Pinpoint the cell where the given text exists, returning its (X, Y) midpoint coordinate. 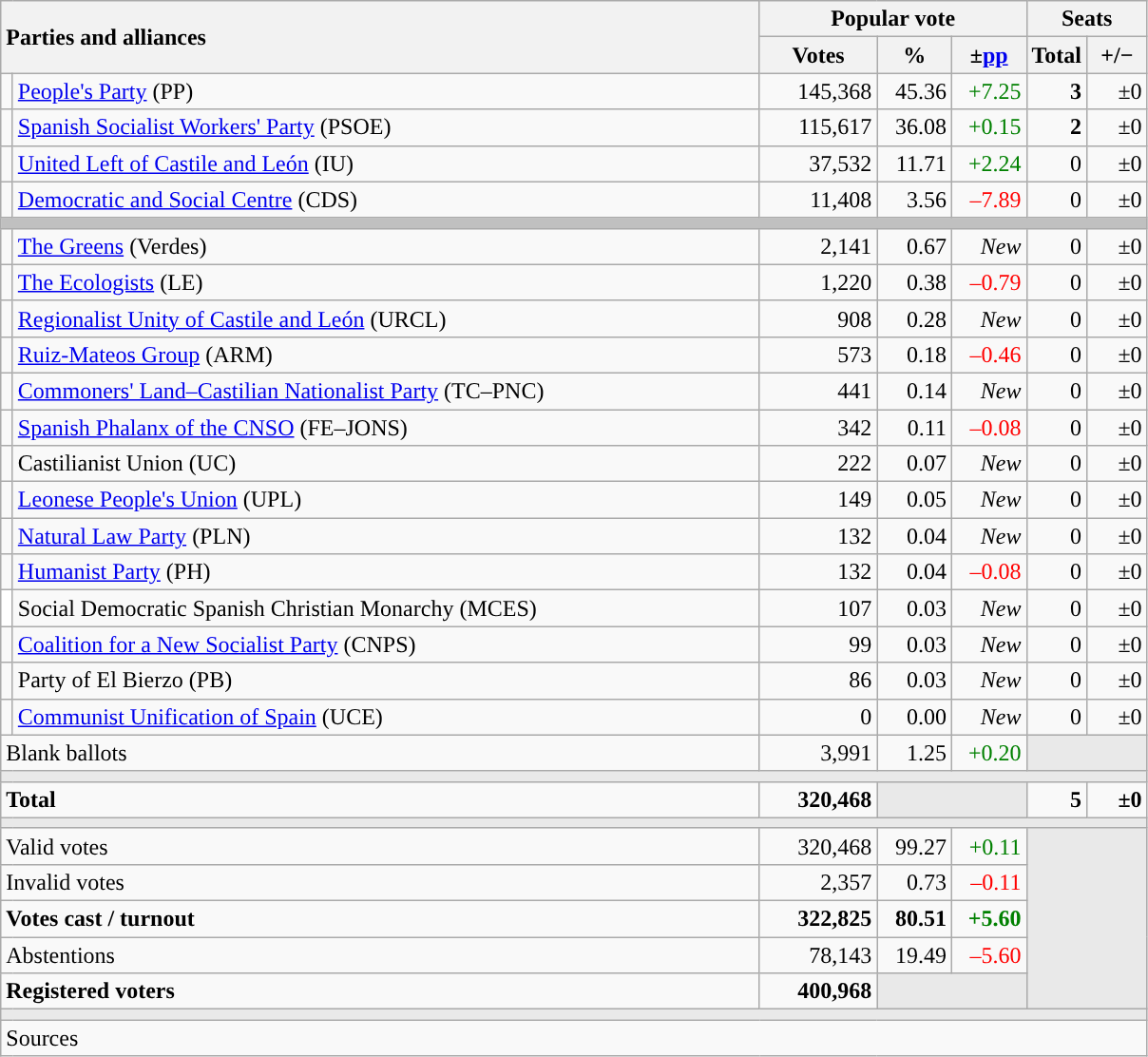
145,368 (818, 91)
+0.11 (988, 846)
United Left of Castile and León (IU) (386, 163)
3,991 (818, 753)
+2.24 (988, 163)
441 (818, 391)
400,968 (818, 991)
908 (818, 318)
78,143 (818, 955)
99.27 (914, 846)
+/− (1118, 55)
+7.25 (988, 91)
+0.15 (988, 127)
3 (1057, 91)
86 (818, 681)
Votes (818, 55)
% (914, 55)
Ruiz-Mateos Group (ARM) (386, 355)
5 (1057, 799)
1.25 (914, 753)
Natural Law Party (PLN) (386, 536)
Parties and alliances (380, 37)
–5.60 (988, 955)
Democratic and Social Centre (CDS) (386, 200)
–7.89 (988, 200)
Commoners' Land–Castilian Nationalist Party (TC–PNC) (386, 391)
Regionalist Unity of Castile and León (URCL) (386, 318)
45.36 (914, 91)
Blank ballots (380, 753)
115,617 (818, 127)
Abstentions (380, 955)
322,825 (818, 918)
Registered voters (380, 991)
–0.46 (988, 355)
0.28 (914, 318)
0.73 (914, 882)
0.00 (914, 717)
0.18 (914, 355)
107 (818, 608)
+5.60 (988, 918)
1,220 (818, 282)
37,532 (818, 163)
Social Democratic Spanish Christian Monarchy (MCES) (386, 608)
Seats (1087, 19)
Invalid votes (380, 882)
Votes cast / turnout (380, 918)
Party of El Bierzo (PB) (386, 681)
+0.20 (988, 753)
0.38 (914, 282)
Coalition for a New Socialist Party (CNPS) (386, 644)
–0.79 (988, 282)
Valid votes (380, 846)
0.07 (914, 464)
149 (818, 500)
Humanist Party (PH) (386, 572)
2,357 (818, 882)
Communist Unification of Spain (UCE) (386, 717)
The Greens (Verdes) (386, 246)
11,408 (818, 200)
0.14 (914, 391)
Leonese People's Union (UPL) (386, 500)
0.67 (914, 246)
People's Party (PP) (386, 91)
573 (818, 355)
Spanish Phalanx of the CNSO (FE–JONS) (386, 427)
99 (818, 644)
2,141 (818, 246)
11.71 (914, 163)
222 (818, 464)
–0.11 (988, 882)
Spanish Socialist Workers' Party (PSOE) (386, 127)
Castilianist Union (UC) (386, 464)
Popular vote (893, 19)
2 (1057, 127)
36.08 (914, 127)
The Ecologists (LE) (386, 282)
0.11 (914, 427)
342 (818, 427)
Sources (574, 1038)
0.05 (914, 500)
±pp (988, 55)
80.51 (914, 918)
3.56 (914, 200)
19.49 (914, 955)
